Determine the (x, y) coordinate at the center of the cell enclosing the given text.  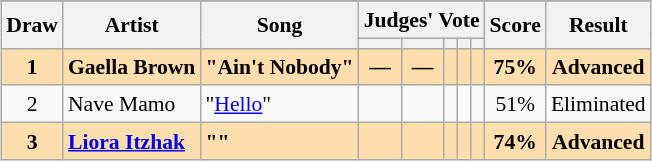
Nave Mamo (132, 104)
74% (516, 142)
Result (598, 24)
2 (32, 104)
Gaella Brown (132, 66)
75% (516, 66)
Eliminated (598, 104)
Score (516, 24)
Song (279, 24)
1 (32, 66)
3 (32, 142)
"Hello" (279, 104)
Liora Itzhak (132, 142)
Artist (132, 24)
"Ain't Nobody" (279, 66)
Judges' Vote (422, 20)
"" (279, 142)
Draw (32, 24)
51% (516, 104)
